For the text-containing cell, return its midpoint in [x, y] coordinate format. 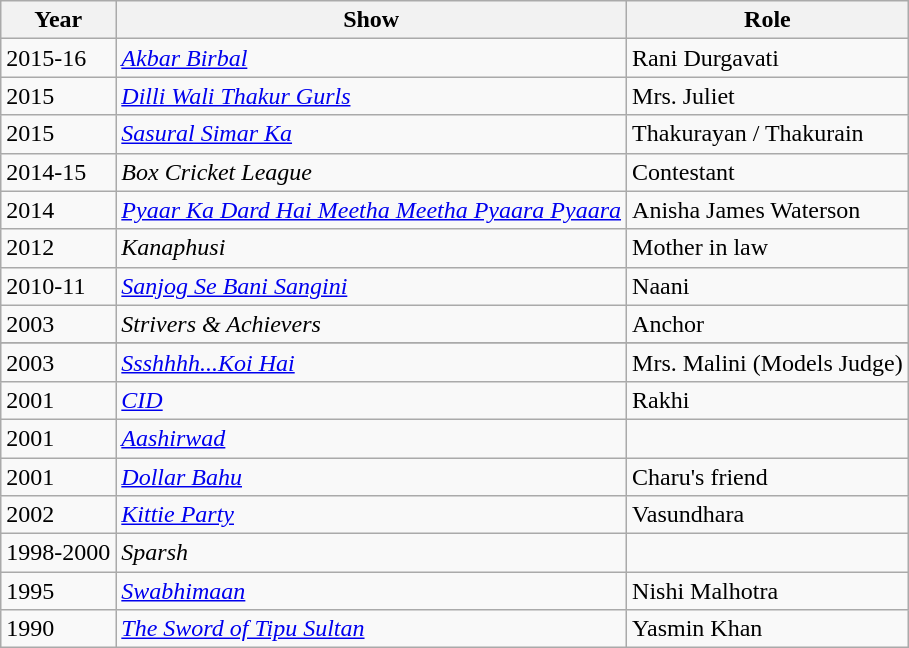
Swabhimaan [372, 591]
Pyaar Ka Dard Hai Meetha Meetha Pyaara Pyaara [372, 210]
Role [768, 20]
2014-15 [58, 172]
Strivers & Achievers [372, 324]
1998-2000 [58, 553]
Yasmin Khan [768, 629]
2012 [58, 248]
Rani Durgavati [768, 58]
2010-11 [58, 286]
Nishi Malhotra [768, 591]
Kanaphusi [372, 248]
Charu's friend [768, 477]
Contestant [768, 172]
1990 [58, 629]
Rakhi [768, 400]
The Sword of Tipu Sultan [372, 629]
Dollar Bahu [372, 477]
2002 [58, 515]
Aashirwad [372, 438]
Anchor [768, 324]
Box Cricket League [372, 172]
CID [372, 400]
Dilli Wali Thakur Gurls [372, 96]
Akbar Birbal [372, 58]
Sanjog Se Bani Sangini [372, 286]
Sasural Simar Ka [372, 134]
1995 [58, 591]
Vasundhara [768, 515]
2014 [58, 210]
2015-16 [58, 58]
Ssshhhh...Koi Hai [372, 362]
Mrs. Malini (Models Judge) [768, 362]
Sparsh [372, 553]
Mrs. Juliet [768, 96]
Year [58, 20]
Naani [768, 286]
Anisha James Waterson [768, 210]
Thakurayan / Thakurain [768, 134]
Kittie Party [372, 515]
Show [372, 20]
Mother in law [768, 248]
